Locate the cell with the specified text and output its (x, y) center coordinate. 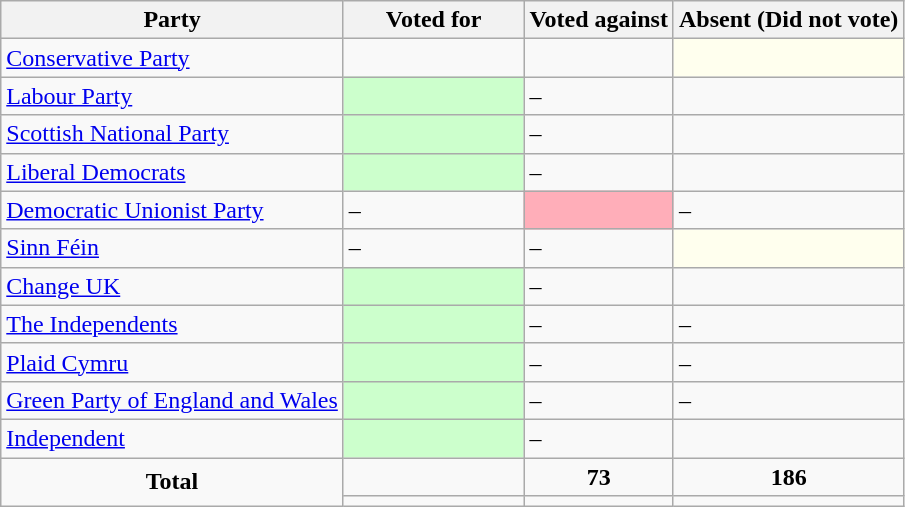
Liberal Democrats (172, 172)
Conservative Party (172, 58)
Democratic Unionist Party (172, 210)
Labour Party (172, 96)
Green Party of England and Wales (172, 400)
Sinn Féin (172, 248)
Total (172, 482)
The Independents (172, 324)
Party (172, 20)
Voted against (599, 20)
Voted for (434, 20)
Absent (Did not vote) (788, 20)
Change UK (172, 286)
Independent (172, 438)
Plaid Cymru (172, 362)
73 (599, 477)
Scottish National Party (172, 134)
186 (788, 477)
